Extract the [x, y] coordinate from the center of the cell holding the provided text.  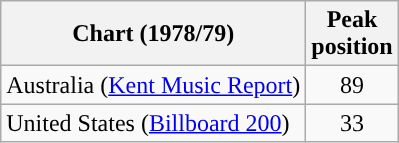
89 [352, 85]
Chart (1978/79) [154, 34]
United States (Billboard 200) [154, 123]
Peakposition [352, 34]
33 [352, 123]
Australia (Kent Music Report) [154, 85]
